Search for the cell housing the specified text and yield its [X, Y] center coordinate. 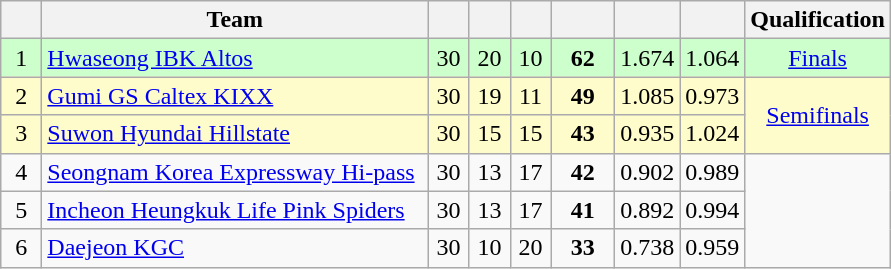
0.973 [712, 96]
Semifinals [818, 115]
1.024 [712, 134]
33 [583, 248]
0.892 [648, 210]
3 [22, 134]
Gumi GS Caltex KIXX [235, 96]
19 [490, 96]
2 [22, 96]
Finals [818, 58]
43 [583, 134]
Daejeon KGC [235, 248]
4 [22, 172]
Hwaseong IBK Altos [235, 58]
0.994 [712, 210]
Qualification [818, 20]
0.959 [712, 248]
0.989 [712, 172]
0.902 [648, 172]
5 [22, 210]
42 [583, 172]
0.935 [648, 134]
Seongnam Korea Expressway Hi-pass [235, 172]
62 [583, 58]
49 [583, 96]
Incheon Heungkuk Life Pink Spiders [235, 210]
1.674 [648, 58]
1.085 [648, 96]
41 [583, 210]
0.738 [648, 248]
11 [530, 96]
1 [22, 58]
Team [235, 20]
1.064 [712, 58]
Suwon Hyundai Hillstate [235, 134]
6 [22, 248]
